For the text-containing cell, return its midpoint in (x, y) coordinate format. 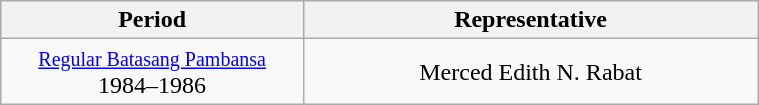
Regular Batasang Pambansa1984–1986 (152, 72)
Merced Edith N. Rabat (530, 72)
Representative (530, 20)
Period (152, 20)
